Determine the (X, Y) coordinate at the center of the cell enclosing the given text.  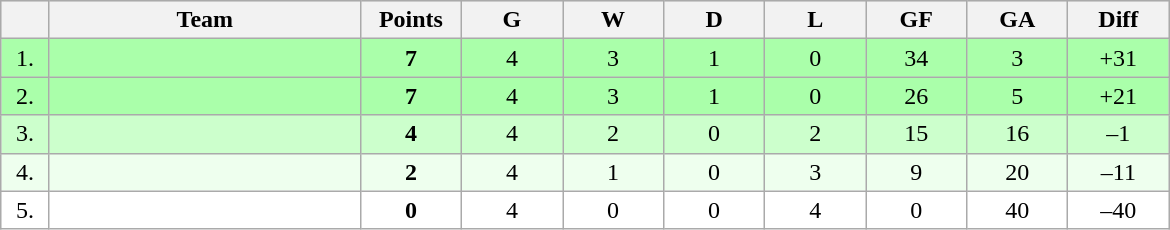
G (512, 20)
W (612, 20)
+31 (1118, 58)
GF (916, 20)
20 (1018, 172)
34 (916, 58)
40 (1018, 210)
Team (204, 20)
4. (26, 172)
Diff (1118, 20)
–40 (1118, 210)
–11 (1118, 172)
5. (26, 210)
+21 (1118, 96)
15 (916, 134)
D (714, 20)
16 (1018, 134)
L (816, 20)
Points (410, 20)
3. (26, 134)
–1 (1118, 134)
5 (1018, 96)
2. (26, 96)
1. (26, 58)
26 (916, 96)
9 (916, 172)
GA (1018, 20)
